Detect which cell encompasses the target text, then output its [x, y] center coordinate. 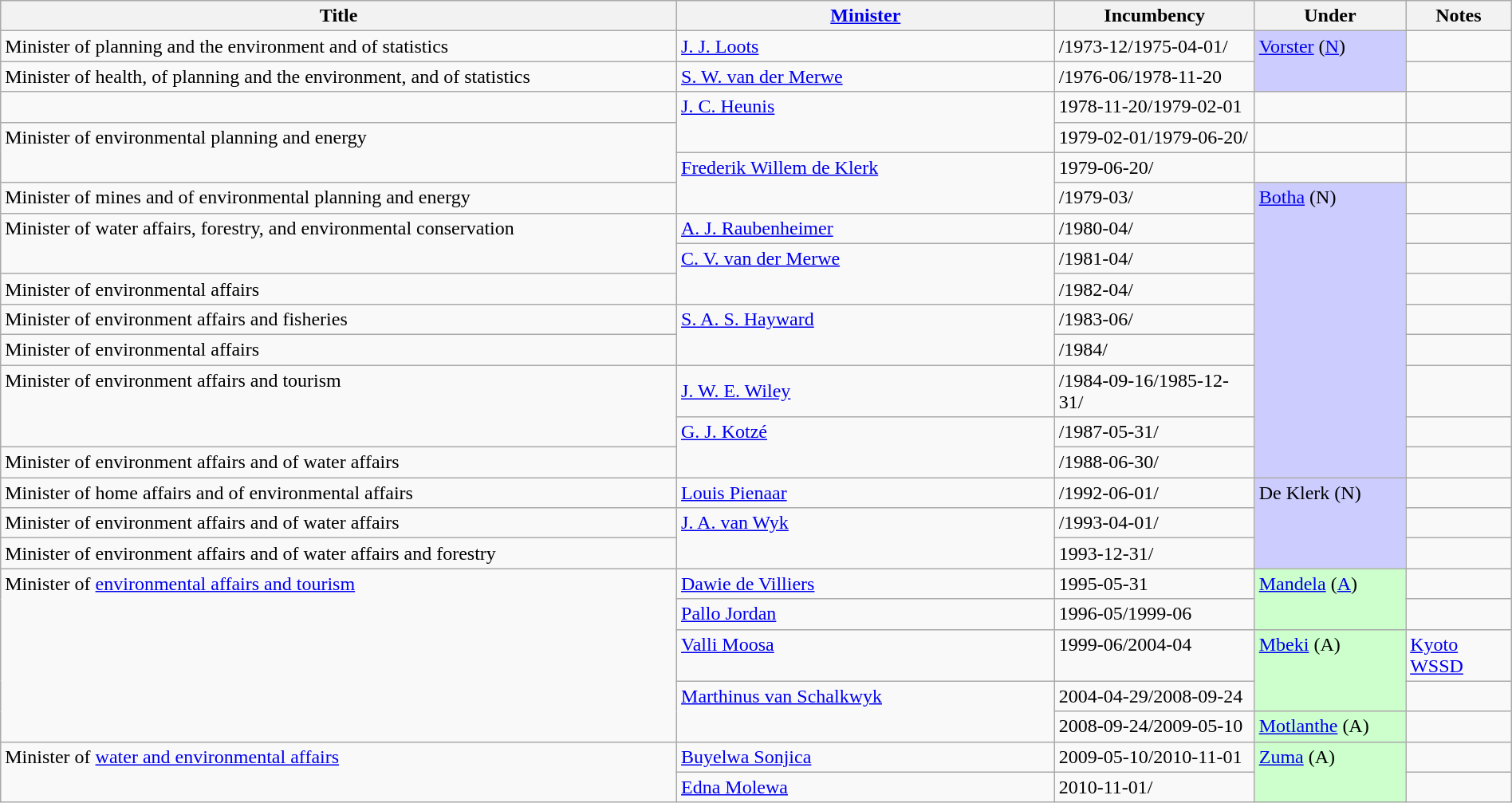
Minister of health, of planning and the environment, and of statistics [339, 77]
J. W. E. Wiley [866, 391]
/1973-12/1975-04-01/ [1155, 46]
/1993-04-01/ [1155, 523]
/1984-09-16/1985-12-31/ [1155, 391]
Incumbency [1155, 16]
Edna Molewa [866, 787]
Botha (N) [1330, 330]
1978-11-20/1979-02-01 [1155, 107]
/1980-04/ [1155, 228]
Under [1330, 16]
1995-05-31 [1155, 584]
Minister of environmental affairs and tourism [339, 655]
Pallo Jordan [866, 614]
/1988-06-30/ [1155, 463]
Mbeki (A) [1330, 670]
S. W. van der Merwe [866, 77]
Mandela (A) [1330, 599]
1993-12-31/ [1155, 553]
J. C. Heunis [866, 122]
Minister of home affairs and of environmental affairs [339, 493]
Buyelwa Sonjica [866, 757]
Minister of environmental planning and energy [339, 152]
Minister of environment affairs and of water affairs and forestry [339, 553]
J. A. van Wyk [866, 538]
2004-04-29/2008-09-24 [1155, 696]
Title [339, 16]
A. J. Raubenheimer [866, 228]
/1992-06-01/ [1155, 493]
/1984/ [1155, 349]
1979-02-01/1979-06-20/ [1155, 137]
J. J. Loots [866, 46]
Notes [1459, 16]
/1987-05-31/ [1155, 432]
1979-06-20/ [1155, 167]
2009-05-10/2010-11-01 [1155, 757]
Marthinus van Schalkwyk [866, 711]
Minister of environment affairs and fisheries [339, 319]
Valli Moosa [866, 655]
2008-09-24/2009-05-10 [1155, 726]
/1983-06/ [1155, 319]
Kyoto WSSD [1459, 655]
Minister of water affairs, forestry, and environmental conservation [339, 243]
S. A. S. Hayward [866, 334]
2010-11-01/ [1155, 787]
Minister of mines and of environmental planning and energy [339, 198]
Louis Pienaar [866, 493]
G. J. Kotzé [866, 447]
C. V. van der Merwe [866, 274]
/1981-04/ [1155, 258]
Zuma (A) [1330, 772]
Minister [866, 16]
Minister of environment affairs and tourism [339, 407]
/1979-03/ [1155, 198]
De Klerk (N) [1330, 523]
/1976-06/1978-11-20 [1155, 77]
Motlanthe (A) [1330, 726]
Vorster (N) [1330, 61]
Minister of planning and the environment and of statistics [339, 46]
1996-05/1999-06 [1155, 614]
1999-06/2004-04 [1155, 655]
/1982-04/ [1155, 289]
Minister of water and environmental affairs [339, 772]
Dawie de Villiers [866, 584]
Frederik Willem de Klerk [866, 183]
